Output the (x, y) coordinate of the center of the cell containing the given text.  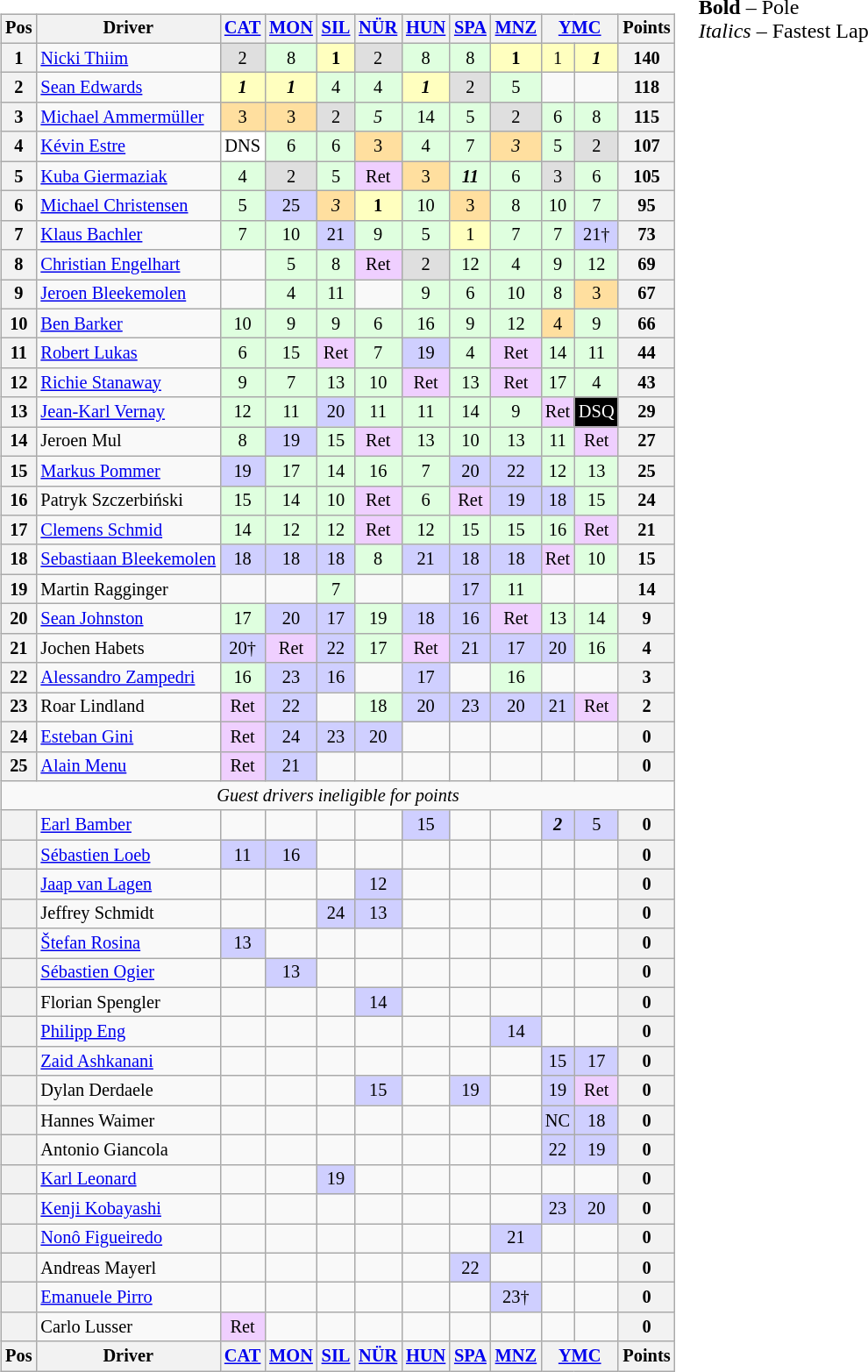
Dylan Derdaele (128, 1091)
Karl Leonard (128, 1179)
73 (646, 235)
43 (646, 383)
Jeroen Mul (128, 442)
Martin Ragginger (128, 589)
44 (646, 353)
Richie Stanaway (128, 383)
Antonio Giancola (128, 1150)
Kenji Kobayashi (128, 1209)
Sean Johnston (128, 619)
Hannes Waimer (128, 1120)
NC (558, 1120)
Kévin Estre (128, 146)
Alain Menu (128, 766)
69 (646, 265)
Jochen Habets (128, 648)
67 (646, 295)
118 (646, 88)
Michael Christensen (128, 206)
Roar Lindland (128, 707)
Alessandro Zampedri (128, 678)
66 (646, 323)
Markus Pommer (128, 471)
Andreas Mayerl (128, 1268)
95 (646, 206)
Philipp Eng (128, 1032)
Klaus Bachler (128, 235)
29 (646, 412)
Carlo Lusser (128, 1327)
Florian Spengler (128, 1002)
Jean-Karl Vernay (128, 412)
Earl Bamber (128, 825)
27 (646, 442)
Robert Lukas (128, 353)
Štefan Rosina (128, 943)
Emanuele Pirro (128, 1297)
DNS (242, 146)
Nonô Figueiredo (128, 1239)
Jaap van Lagen (128, 885)
Patryk Szczerbiński (128, 501)
Ben Barker (128, 323)
Sébastien Ogier (128, 973)
105 (646, 176)
23† (516, 1297)
Clemens Schmid (128, 530)
21† (596, 235)
20† (242, 648)
Kuba Giermaziak (128, 176)
Zaid Ashkanani (128, 1062)
DSQ (596, 412)
140 (646, 58)
Jeroen Bleekemolen (128, 295)
Michael Ammermüller (128, 117)
107 (646, 146)
Sebastiaan Bleekemolen (128, 559)
Jeffrey Schmidt (128, 913)
Nicki Thiim (128, 58)
Christian Engelhart (128, 265)
Sean Edwards (128, 88)
Esteban Gini (128, 736)
Guest drivers ineligible for points (338, 796)
Sébastien Loeb (128, 855)
115 (646, 117)
